Determine the (X, Y) coordinate at the center of the cell enclosing the given text.  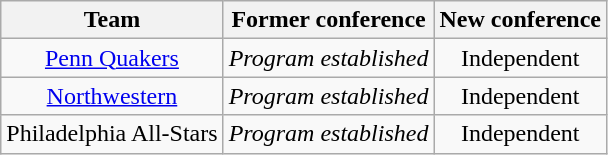
Former conference (328, 20)
Philadelphia All-Stars (112, 134)
Penn Quakers (112, 58)
Team (112, 20)
Northwestern (112, 96)
New conference (520, 20)
